Return the [X, Y] coordinate for the center point of the cell that contains the specified text.  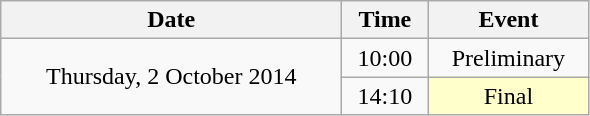
Date [172, 20]
10:00 [385, 58]
Thursday, 2 October 2014 [172, 77]
Time [385, 20]
Preliminary [508, 58]
Event [508, 20]
14:10 [385, 96]
Final [508, 96]
